Extract the [x, y] coordinate from the center of the cell holding the provided text.  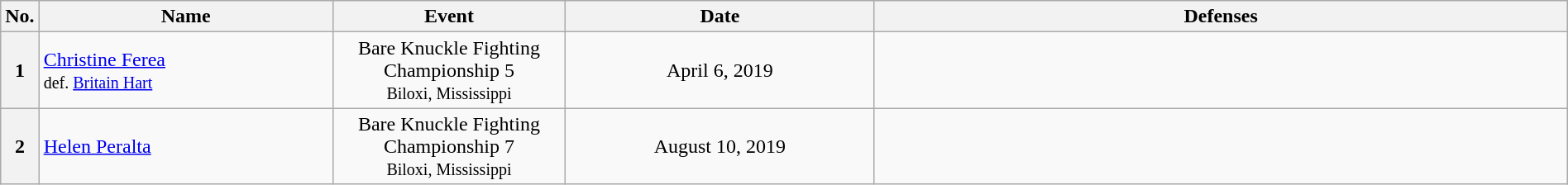
Defenses [1221, 17]
Date [719, 17]
1 [20, 70]
2 [20, 146]
Bare Knuckle Fighting Championship 7Biloxi, Mississippi [449, 146]
Bare Knuckle Fighting Championship 5Biloxi, Mississippi [449, 70]
Christine Ferea def. Britain Hart [185, 70]
April 6, 2019 [719, 70]
August 10, 2019 [719, 146]
Helen Peralta [185, 146]
No. [20, 17]
Name [185, 17]
Event [449, 17]
